Pinpoint the cell where the given text exists, returning its (X, Y) midpoint coordinate. 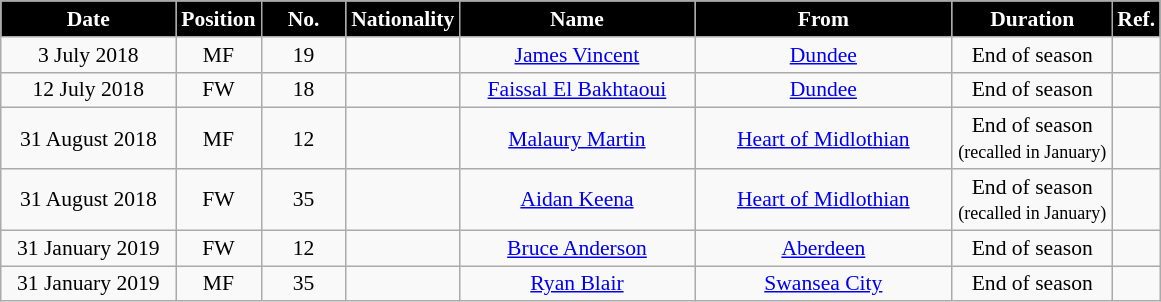
Duration (1032, 19)
12 July 2018 (88, 90)
From (824, 19)
Nationality (402, 19)
Aidan Keena (576, 200)
Malaury Martin (576, 138)
No. (304, 19)
James Vincent (576, 55)
19 (304, 55)
Faissal El Bakhtaoui (576, 90)
Aberdeen (824, 248)
Date (88, 19)
18 (304, 90)
Position (218, 19)
Bruce Anderson (576, 248)
Name (576, 19)
Swansea City (824, 284)
Ryan Blair (576, 284)
3 July 2018 (88, 55)
Ref. (1136, 19)
